Output the (X, Y) coordinate of the center of the cell containing the given text.  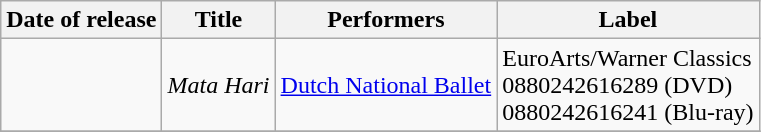
EuroArts/Warner Classics0880242616289 (DVD)0880242616241 (Blu-ray) (628, 85)
Mata Hari (218, 85)
Date of release (82, 20)
Label (628, 20)
Performers (386, 20)
Dutch National Ballet (386, 85)
Title (218, 20)
